Detect which cell encompasses the target text, then output its (x, y) center coordinate. 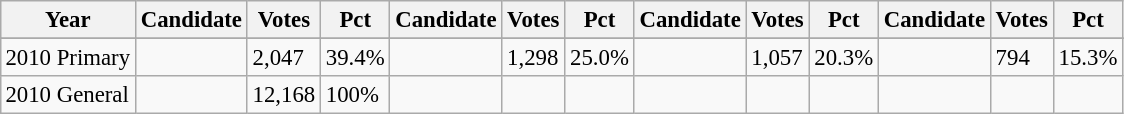
1,298 (534, 57)
15.3% (1088, 57)
100% (356, 95)
39.4% (356, 57)
2010 Primary (68, 57)
1,057 (778, 57)
20.3% (844, 57)
794 (1022, 57)
2,047 (284, 57)
12,168 (284, 95)
25.0% (600, 57)
2010 General (68, 95)
Year (68, 20)
